Output the [x, y] coordinate of the center of the cell containing the given text.  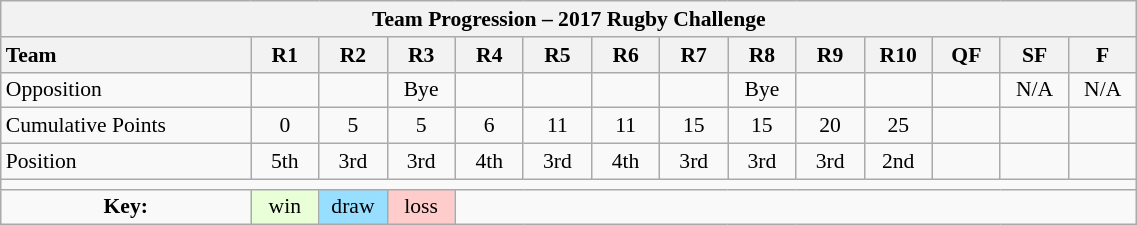
Position [126, 162]
20 [830, 126]
Opposition [126, 90]
R6 [625, 55]
Cumulative Points [126, 126]
R9 [830, 55]
6 [489, 126]
SF [1034, 55]
Team Progression – 2017 Rugby Challenge [569, 19]
0 [285, 126]
R2 [353, 55]
R3 [421, 55]
5th [285, 162]
Key: [126, 207]
QF [966, 55]
F [1103, 55]
R5 [557, 55]
R10 [898, 55]
Team [126, 55]
draw [353, 207]
R8 [762, 55]
R4 [489, 55]
win [285, 207]
loss [421, 207]
2nd [898, 162]
R7 [694, 55]
R1 [285, 55]
25 [898, 126]
